For the text-containing cell, return its midpoint in (X, Y) coordinate format. 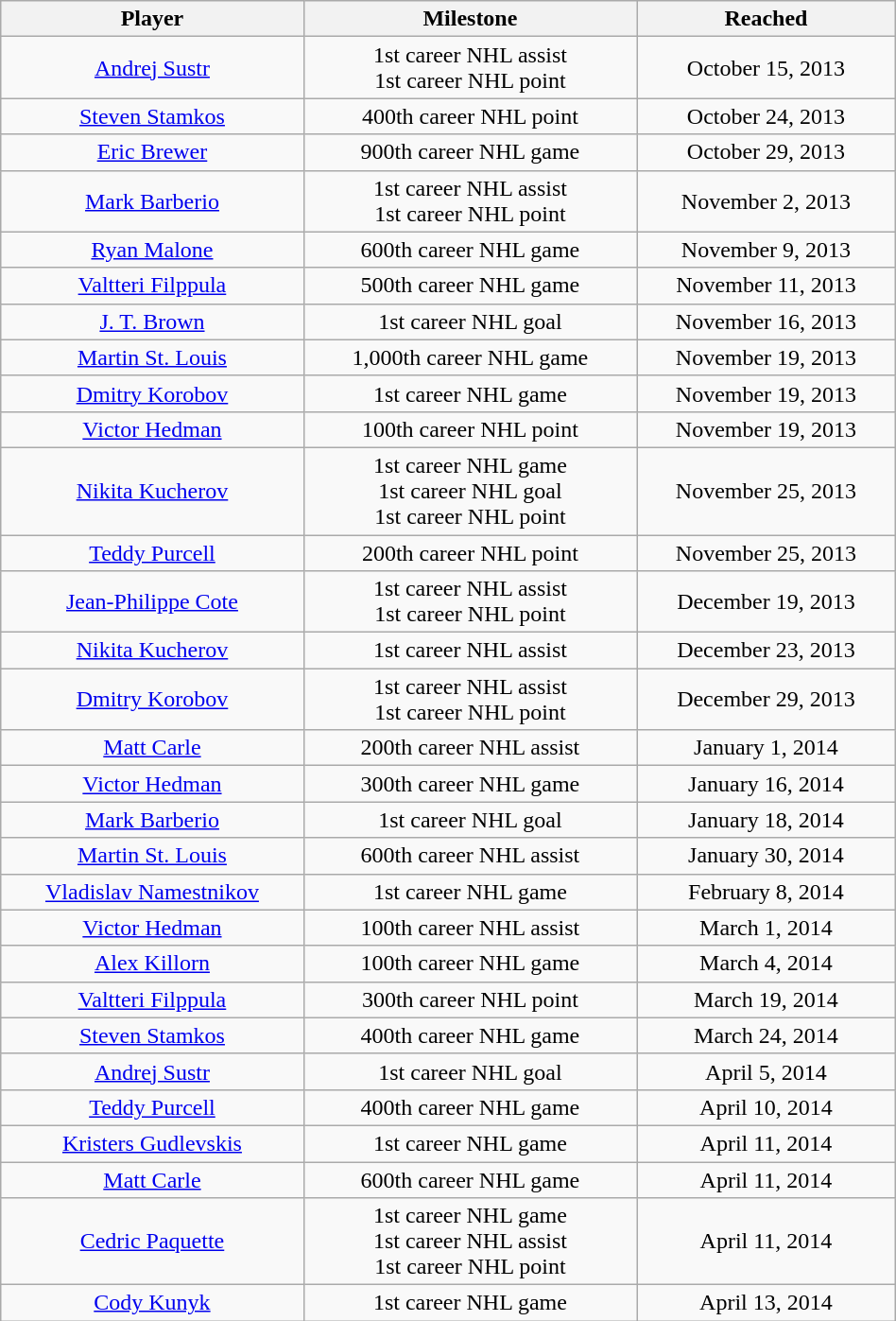
Milestone (470, 19)
November 11, 2013 (767, 286)
400th career NHL point (470, 116)
1st career NHL game1st career NHL goal1st career NHL point (470, 491)
April 5, 2014 (767, 1071)
March 24, 2014 (767, 1035)
November 16, 2013 (767, 322)
Vladislav Namestnikov (152, 892)
January 1, 2014 (767, 748)
January 18, 2014 (767, 820)
100th career NHL assist (470, 928)
December 29, 2013 (767, 700)
October 15, 2013 (767, 68)
March 4, 2014 (767, 964)
900th career NHL game (470, 152)
Jean-Philippe Cote (152, 601)
200th career NHL point (470, 553)
April 10, 2014 (767, 1107)
500th career NHL game (470, 286)
December 23, 2013 (767, 651)
Cedric Paquette (152, 1242)
Cody Kunyk (152, 1303)
December 19, 2013 (767, 601)
November 2, 2013 (767, 200)
Ryan Malone (152, 250)
300th career NHL game (470, 784)
1,000th career NHL game (470, 357)
1st career NHL game1st career NHL assist1st career NHL point (470, 1242)
Eric Brewer (152, 152)
Alex Killorn (152, 964)
January 30, 2014 (767, 856)
J. T. Brown (152, 322)
100th career NHL game (470, 964)
100th career NHL point (470, 429)
March 19, 2014 (767, 999)
600th career NHL assist (470, 856)
200th career NHL assist (470, 748)
Reached (767, 19)
Player (152, 19)
Kristers Gudlevskis (152, 1143)
1st career NHL assist (470, 651)
October 29, 2013 (767, 152)
300th career NHL point (470, 999)
February 8, 2014 (767, 892)
April 13, 2014 (767, 1303)
October 24, 2013 (767, 116)
March 1, 2014 (767, 928)
January 16, 2014 (767, 784)
November 9, 2013 (767, 250)
